Extract the (x, y) coordinate from the center of the cell holding the provided text.  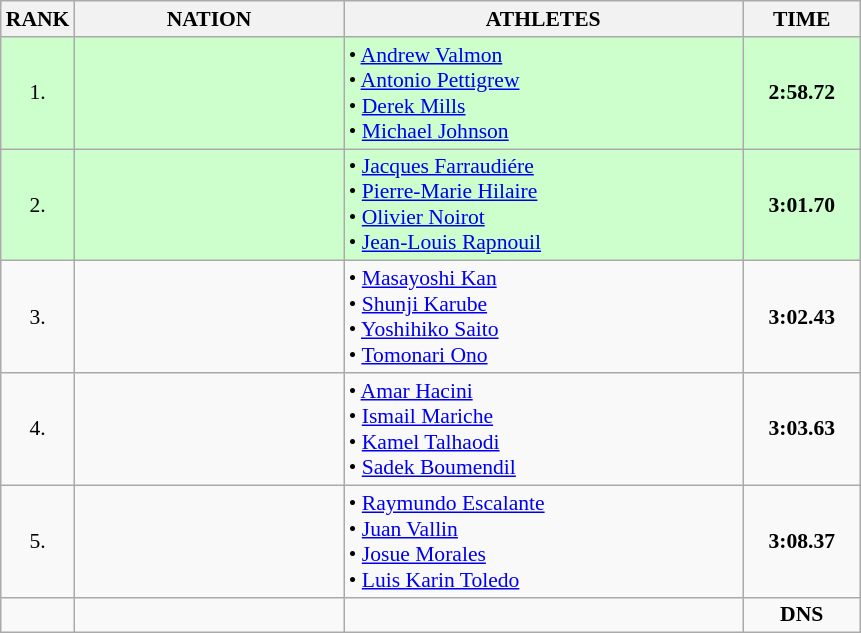
NATION (208, 19)
5. (38, 541)
3:08.37 (802, 541)
3:03.63 (802, 429)
4. (38, 429)
• Raymundo Escalante• Juan Vallin• Josue Morales• Luis Karin Toledo (544, 541)
3:02.43 (802, 317)
2. (38, 205)
• Jacques Farraudiére• Pierre-Marie Hilaire• Olivier Noirot• Jean-Louis Rapnouil (544, 205)
• Andrew Valmon• Antonio Pettigrew• Derek Mills• Michael Johnson (544, 93)
• Masayoshi Kan• Shunji Karube• Yoshihiko Saito• Tomonari Ono (544, 317)
2:58.72 (802, 93)
RANK (38, 19)
ATHLETES (544, 19)
DNS (802, 615)
3. (38, 317)
TIME (802, 19)
3:01.70 (802, 205)
1. (38, 93)
• Amar Hacini• Ismail Mariche• Kamel Talhaodi• Sadek Boumendil (544, 429)
